Detect which cell encompasses the target text, then output its [X, Y] center coordinate. 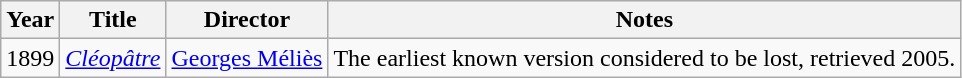
Year [30, 20]
The earliest known version considered to be lost, retrieved 2005. [644, 58]
Cléopâtre [113, 58]
1899 [30, 58]
Notes [644, 20]
Director [247, 20]
Title [113, 20]
Georges Méliès [247, 58]
